Return the [X, Y] coordinate for the center point of the cell that contains the specified text.  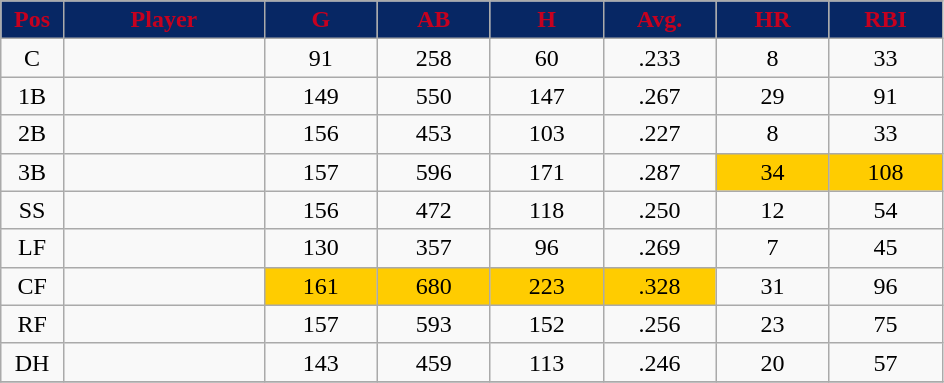
152 [546, 324]
161 [320, 286]
472 [434, 210]
118 [546, 210]
453 [434, 134]
459 [434, 362]
1B [32, 96]
45 [886, 248]
.256 [660, 324]
130 [320, 248]
H [546, 20]
CF [32, 286]
Avg. [660, 20]
.246 [660, 362]
593 [434, 324]
.233 [660, 58]
596 [434, 172]
57 [886, 362]
.269 [660, 248]
C [32, 58]
108 [886, 172]
.267 [660, 96]
AB [434, 20]
Player [164, 20]
171 [546, 172]
2B [32, 134]
23 [772, 324]
20 [772, 362]
113 [546, 362]
75 [886, 324]
.287 [660, 172]
31 [772, 286]
29 [772, 96]
680 [434, 286]
HR [772, 20]
.227 [660, 134]
3B [32, 172]
54 [886, 210]
258 [434, 58]
Pos [32, 20]
12 [772, 210]
357 [434, 248]
223 [546, 286]
.250 [660, 210]
550 [434, 96]
RF [32, 324]
.328 [660, 286]
RBI [886, 20]
103 [546, 134]
DH [32, 362]
LF [32, 248]
147 [546, 96]
149 [320, 96]
143 [320, 362]
G [320, 20]
60 [546, 58]
34 [772, 172]
7 [772, 248]
SS [32, 210]
